Find where the given text appears and provide that cell's center as (X, Y) coordinate. 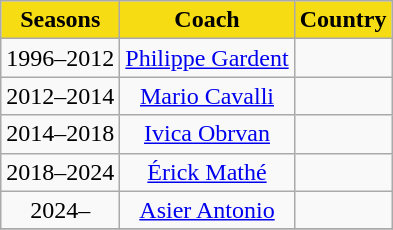
2014–2018 (60, 134)
Mario Cavalli (207, 96)
Ivica Obrvan (207, 134)
2012–2014 (60, 96)
2018–2024 (60, 172)
Coach (207, 20)
Asier Antonio (207, 210)
Philippe Gardent (207, 58)
1996–2012 (60, 58)
Country (343, 20)
Seasons (60, 20)
2024– (60, 210)
Érick Mathé (207, 172)
